Return (x, y) of the center of cell containing provided text 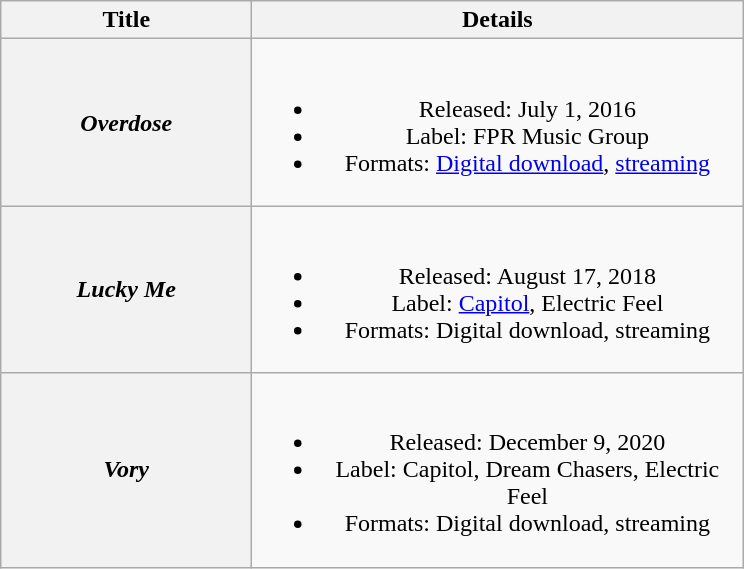
Overdose (126, 122)
Lucky Me (126, 290)
Released: July 1, 2016Label: FPR Music GroupFormats: Digital download, streaming (498, 122)
Released: December 9, 2020Label: Capitol, Dream Chasers, Electric FeelFormats: Digital download, streaming (498, 470)
Released: August 17, 2018Label: Capitol, Electric FeelFormats: Digital download, streaming (498, 290)
Title (126, 20)
Details (498, 20)
Vory (126, 470)
